Detect which cell encompasses the target text, then output its (X, Y) center coordinate. 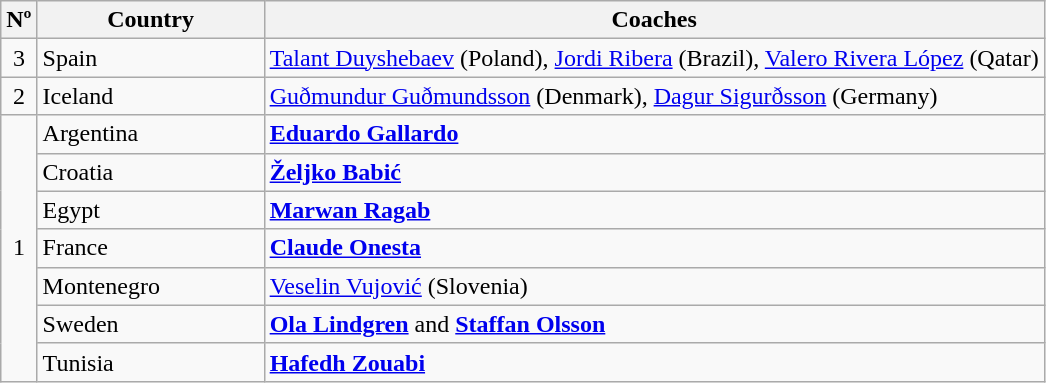
Eduardo Gallardo (654, 134)
Egypt (150, 210)
Veselin Vujović (Slovenia) (654, 286)
Marwan Ragab (654, 210)
Ola Lindgren and Staffan Olsson (654, 324)
Hafedh Zouabi (654, 362)
Sweden (150, 324)
3 (19, 58)
France (150, 248)
Guðmundur Guðmundsson (Denmark), Dagur Sigurðsson (Germany) (654, 96)
Country (150, 20)
Coaches (654, 20)
Argentina (150, 134)
2 (19, 96)
Talant Duyshebaev (Poland), Jordi Ribera (Brazil), Valero Rivera López (Qatar) (654, 58)
Spain (150, 58)
Nº (19, 20)
1 (19, 248)
Montenegro (150, 286)
Croatia (150, 172)
Iceland (150, 96)
Tunisia (150, 362)
Željko Babić (654, 172)
Claude Onesta (654, 248)
